Extract the (x, y) coordinate from the center of the cell holding the provided text.  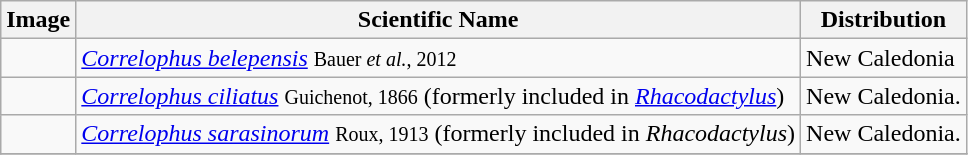
Image (38, 20)
Correlophus ciliatus Guichenot, 1866 (formerly included in Rhacodactylus) (438, 96)
New Caledonia (884, 58)
Correlophus sarasinorum Roux, 1913 (formerly included in Rhacodactylus) (438, 134)
Correlophus belepensis Bauer et al., 2012 (438, 58)
Scientific Name (438, 20)
Distribution (884, 20)
